Search for the cell housing the specified text and yield its (x, y) center coordinate. 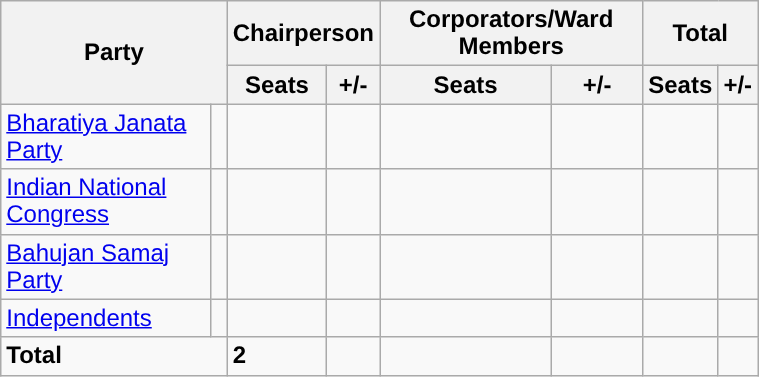
Bahujan Samaj Party (106, 266)
Bharatiya Janata Party (106, 136)
Chairperson (303, 34)
Party (114, 52)
Independents (106, 318)
2 (277, 356)
Indian National Congress (106, 202)
Corporators/Ward Members (512, 34)
